Locate the cell with the specified text and output its [x, y] center coordinate. 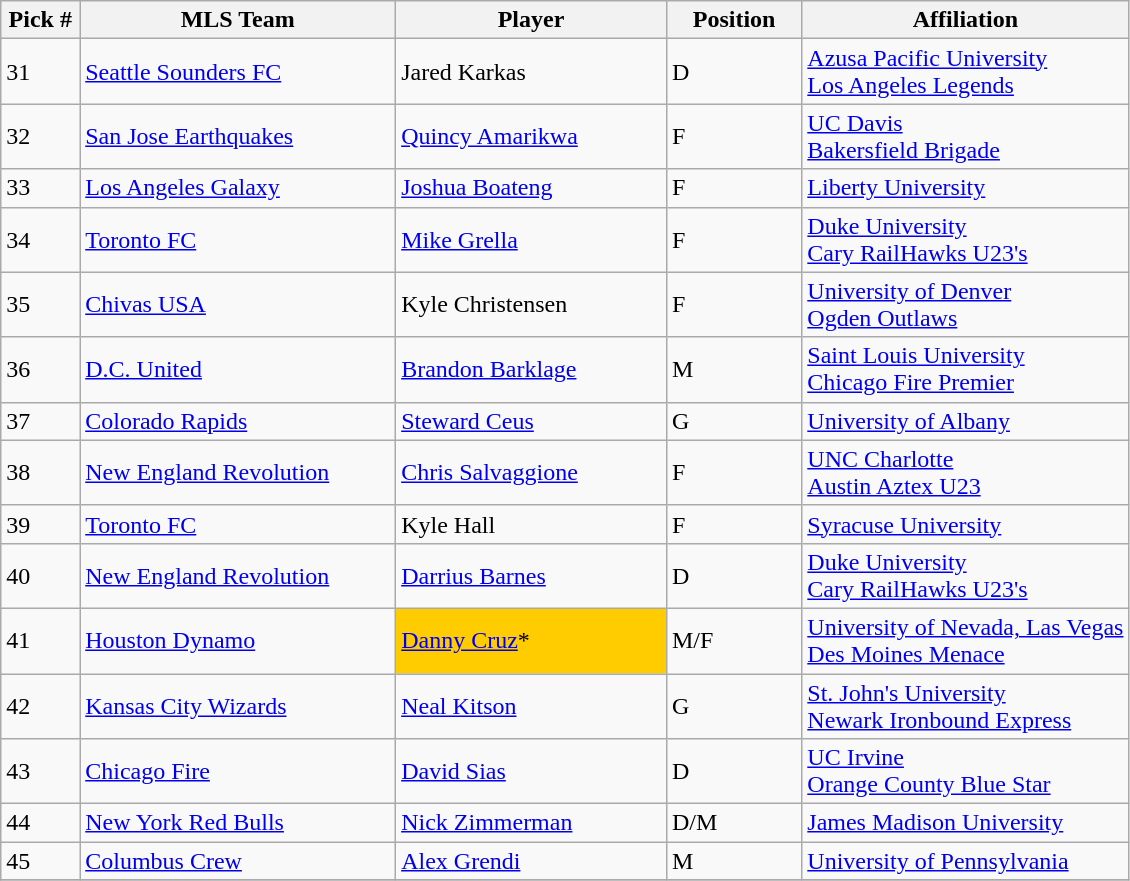
39 [40, 524]
UC DavisBakersfield Brigade [966, 136]
41 [40, 640]
Position [734, 20]
31 [40, 72]
Steward Ceus [532, 421]
Chris Salvaggione [532, 472]
32 [40, 136]
University of Nevada, Las VegasDes Moines Menace [966, 640]
Seattle Sounders FC [238, 72]
Kansas City Wizards [238, 706]
45 [40, 861]
Chicago Fire [238, 772]
James Madison University [966, 823]
Syracuse University [966, 524]
Saint Louis UniversityChicago Fire Premier [966, 370]
Jared Karkas [532, 72]
34 [40, 240]
New York Red Bulls [238, 823]
Pick # [40, 20]
Liberty University [966, 188]
M/F [734, 640]
36 [40, 370]
St. John's UniversityNewark Ironbound Express [966, 706]
Danny Cruz* [532, 640]
Los Angeles Galaxy [238, 188]
Kyle Hall [532, 524]
42 [40, 706]
37 [40, 421]
38 [40, 472]
40 [40, 576]
MLS Team [238, 20]
44 [40, 823]
University of Pennsylvania [966, 861]
University of Albany [966, 421]
Houston Dynamo [238, 640]
UC IrvineOrange County Blue Star [966, 772]
University of DenverOgden Outlaws [966, 304]
Columbus Crew [238, 861]
Joshua Boateng [532, 188]
Nick Zimmerman [532, 823]
Chivas USA [238, 304]
43 [40, 772]
San Jose Earthquakes [238, 136]
Kyle Christensen [532, 304]
35 [40, 304]
Mike Grella [532, 240]
Darrius Barnes [532, 576]
Neal Kitson [532, 706]
Azusa Pacific UniversityLos Angeles Legends [966, 72]
Alex Grendi [532, 861]
D.C. United [238, 370]
Quincy Amarikwa [532, 136]
Affiliation [966, 20]
David Sias [532, 772]
UNC CharlotteAustin Aztex U23 [966, 472]
D/M [734, 823]
33 [40, 188]
Player [532, 20]
Colorado Rapids [238, 421]
Brandon Barklage [532, 370]
